Provide the [X, Y] coordinate of the cell's center where the given text is located.  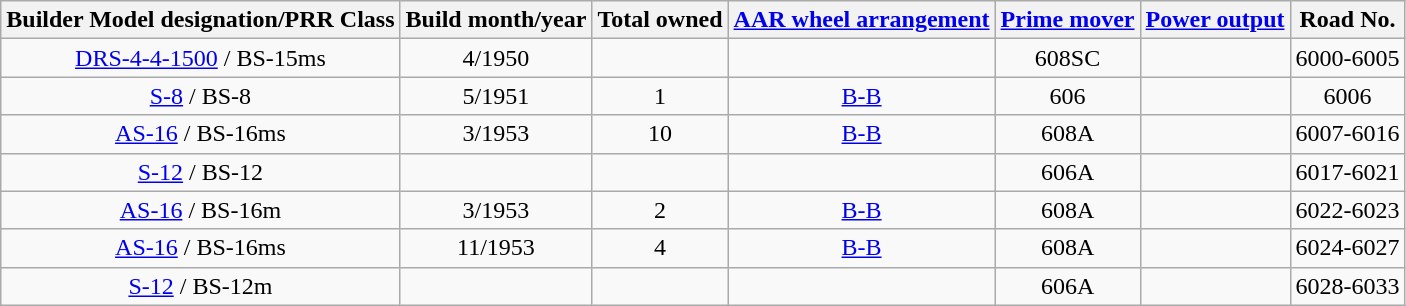
2 [660, 210]
S-12 / BS-12 [200, 172]
S-8 / BS-8 [200, 96]
Prime mover [1068, 20]
608SC [1068, 58]
4 [660, 248]
11/1953 [496, 248]
AAR wheel arrangement [862, 20]
Builder Model designation/PRR Class [200, 20]
S-12 / BS-12m [200, 286]
6028-6033 [1348, 286]
10 [660, 134]
6022-6023 [1348, 210]
6006 [1348, 96]
Power output [1215, 20]
Build month/year [496, 20]
6007-6016 [1348, 134]
1 [660, 96]
5/1951 [496, 96]
6024-6027 [1348, 248]
DRS-4-4-1500 / BS-15ms [200, 58]
Road No. [1348, 20]
AS-16 / BS-16m [200, 210]
4/1950 [496, 58]
Total owned [660, 20]
6017-6021 [1348, 172]
606 [1068, 96]
6000-6005 [1348, 58]
